Search for the cell housing the specified text and yield its (x, y) center coordinate. 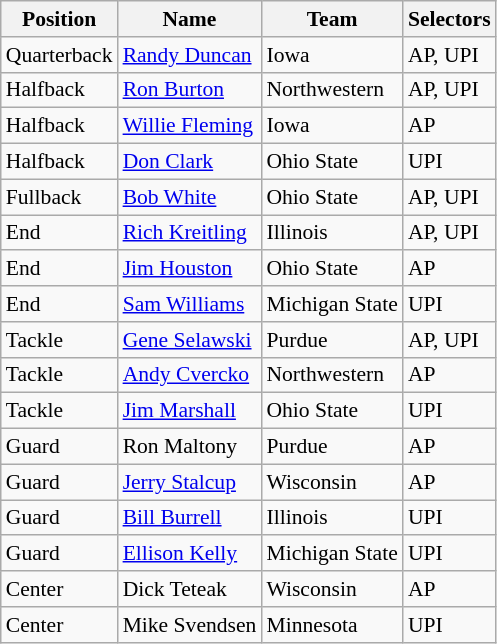
Dick Teteak (190, 589)
Minnesota (332, 625)
Team (332, 19)
Gene Selawski (190, 340)
Jim Marshall (190, 411)
Position (60, 19)
Ron Burton (190, 90)
Name (190, 19)
Quarterback (60, 55)
Ellison Kelly (190, 554)
Mike Svendsen (190, 625)
Jerry Stalcup (190, 482)
Ron Maltony (190, 447)
Andy Cvercko (190, 375)
Bill Burrell (190, 518)
Randy Duncan (190, 55)
Willie Fleming (190, 126)
Don Clark (190, 162)
Bob White (190, 197)
Sam Williams (190, 304)
Jim Houston (190, 269)
Fullback (60, 197)
Rich Kreitling (190, 233)
Selectors (450, 19)
